Identify which cell holds the provided text, then report its (X, Y) central coordinate. 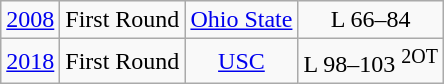
2008 (30, 20)
Ohio State (242, 20)
L 66–84 (371, 20)
2018 (30, 62)
L 98–103 2OT (371, 62)
USC (242, 62)
